Search for the cell housing the specified text and yield its [x, y] center coordinate. 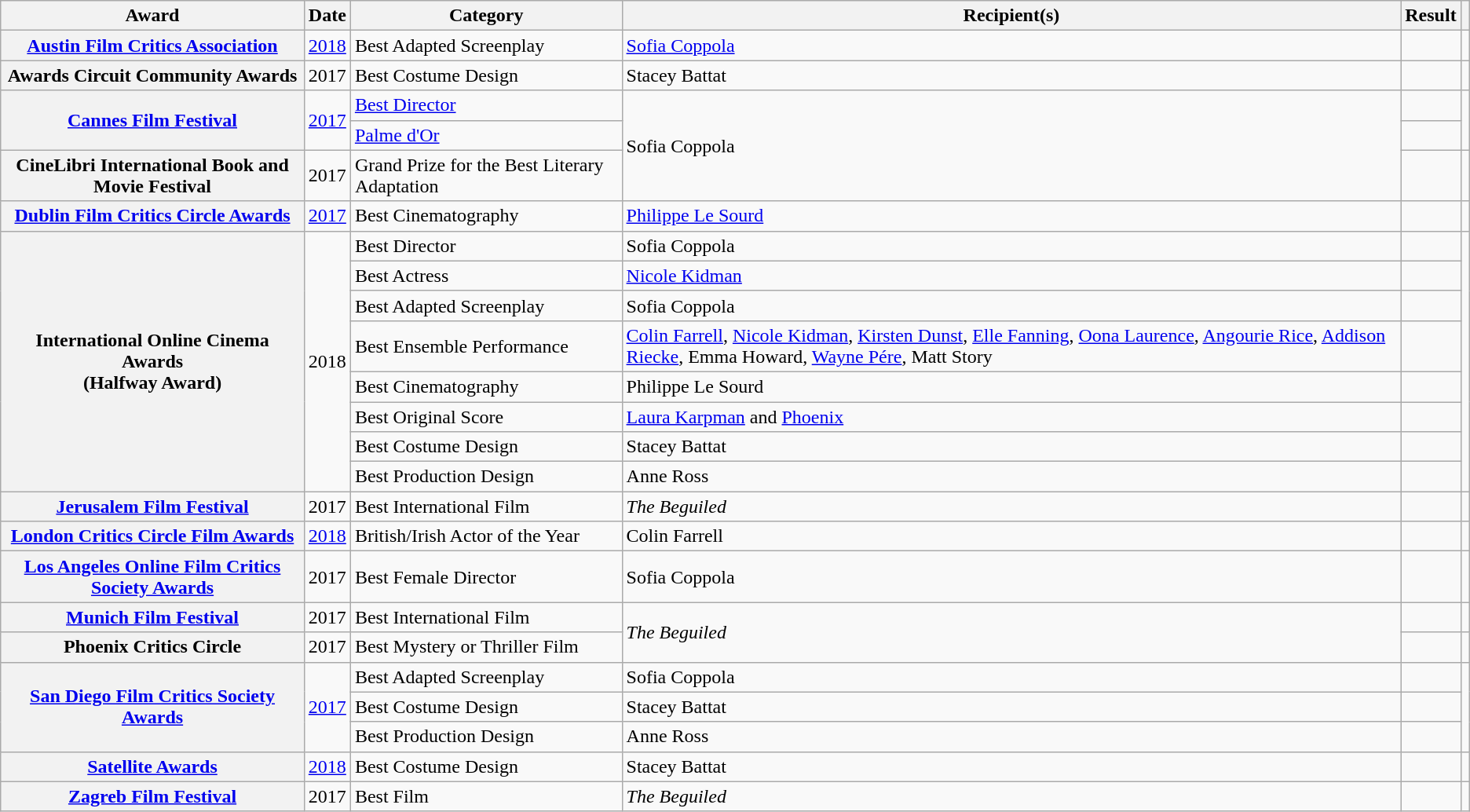
Phoenix Critics Circle [152, 647]
British/Irish Actor of the Year [486, 536]
Best Film [486, 796]
Cannes Film Festival [152, 120]
Jerusalem Film Festival [152, 507]
Munich Film Festival [152, 617]
Dublin Film Critics Circle Awards [152, 216]
Palme d'Or [486, 135]
Nicole Kidman [1011, 276]
Award [152, 16]
Best Female Director [486, 576]
Date [327, 16]
Best Actress [486, 276]
Colin Farrell, Nicole Kidman, Kirsten Dunst, Elle Fanning, Oona Laurence, Angourie Rice, Addison Riecke, Emma Howard, Wayne Pére, Matt Story [1011, 346]
Zagreb Film Festival [152, 796]
Los Angeles Online Film Critics Society Awards [152, 576]
Best Original Score [486, 417]
Recipient(s) [1011, 16]
Colin Farrell [1011, 536]
International Online Cinema Awards(Halfway Award) [152, 361]
CineLibri International Book and Movie Festival [152, 176]
Category [486, 16]
Result [1431, 16]
Best Ensemble Performance [486, 346]
Awards Circuit Community Awards [152, 75]
Austin Film Critics Association [152, 46]
Grand Prize for the Best Literary Adaptation [486, 176]
Satellite Awards [152, 766]
Laura Karpman and Phoenix [1011, 417]
Best Mystery or Thriller Film [486, 647]
London Critics Circle Film Awards [152, 536]
San Diego Film Critics Society Awards [152, 707]
